Find where the given text appears and provide that cell's center as (x, y) coordinate. 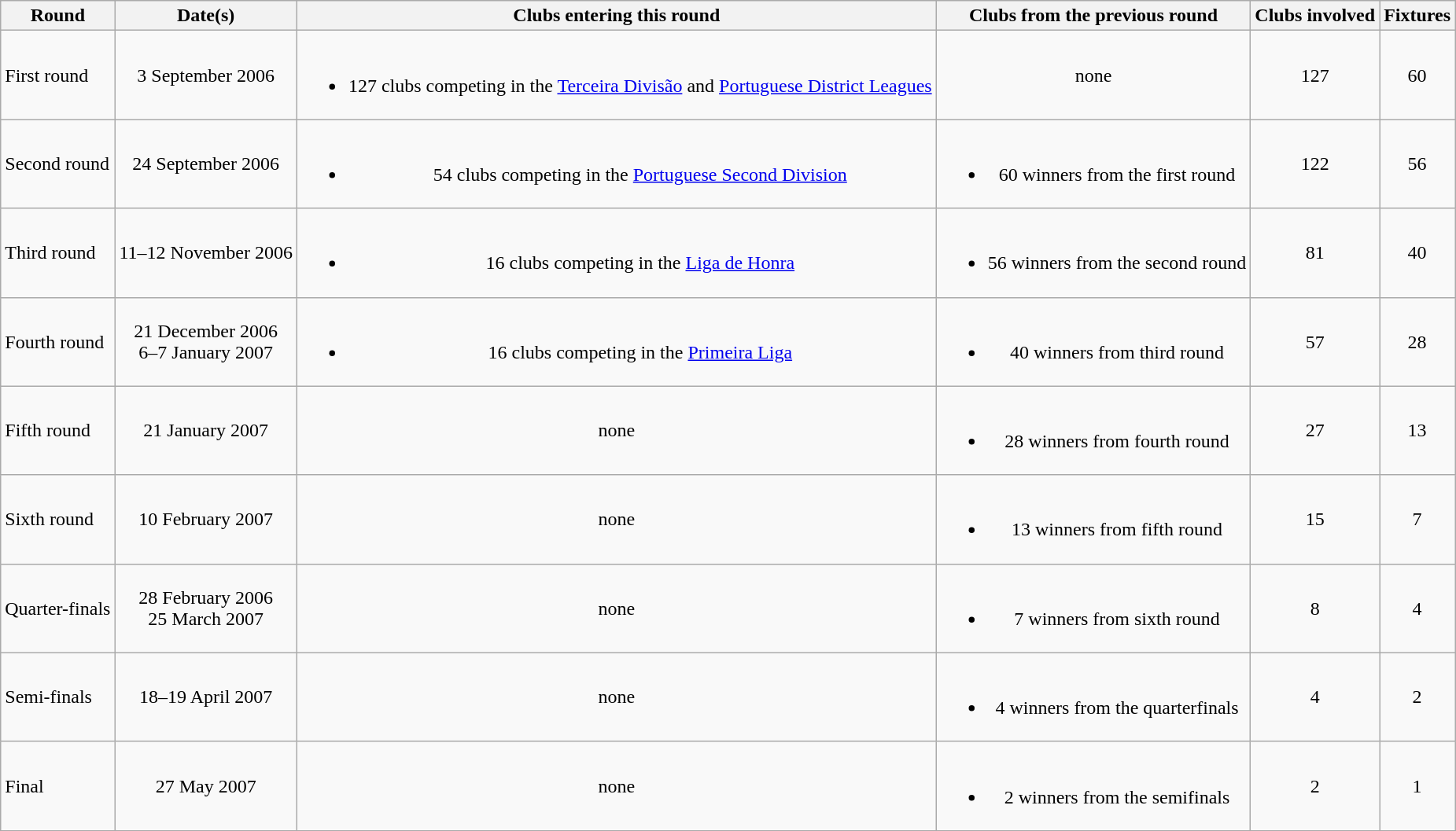
127 (1315, 75)
16 clubs competing in the Liga de Honra (617, 253)
Fixtures (1417, 16)
10 February 2007 (206, 519)
15 (1315, 519)
13 winners from fifth round (1093, 519)
28 winners from fourth round (1093, 431)
Quarter-finals (58, 609)
11–12 November 2006 (206, 253)
Fourth round (58, 341)
60 (1417, 75)
24 September 2006 (206, 164)
21 January 2007 (206, 431)
Clubs from the previous round (1093, 16)
56 winners from the second round (1093, 253)
54 clubs competing in the Portuguese Second Division (617, 164)
122 (1315, 164)
7 winners from sixth round (1093, 609)
Second round (58, 164)
1 (1417, 786)
40 (1417, 253)
57 (1315, 341)
27 (1315, 431)
4 winners from the quarterfinals (1093, 697)
18–19 April 2007 (206, 697)
27 May 2007 (206, 786)
Round (58, 16)
13 (1417, 431)
Clubs entering this round (617, 16)
Clubs involved (1315, 16)
Date(s) (206, 16)
First round (58, 75)
40 winners from third round (1093, 341)
127 clubs competing in the Terceira Divisão and Portuguese District Leagues (617, 75)
Third round (58, 253)
28 February 200625 March 2007 (206, 609)
28 (1417, 341)
Fifth round (58, 431)
2 winners from the semifinals (1093, 786)
21 December 20066–7 January 2007 (206, 341)
3 September 2006 (206, 75)
Final (58, 786)
Semi-finals (58, 697)
56 (1417, 164)
16 clubs competing in the Primeira Liga (617, 341)
60 winners from the first round (1093, 164)
8 (1315, 609)
81 (1315, 253)
Sixth round (58, 519)
7 (1417, 519)
